Identify which cell holds the provided text, then report its [X, Y] central coordinate. 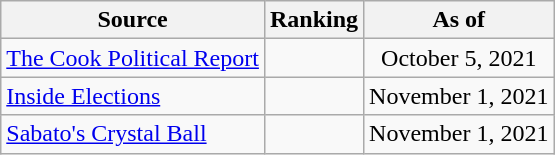
As of [459, 20]
Source [133, 20]
Ranking [314, 20]
The Cook Political Report [133, 58]
October 5, 2021 [459, 58]
Inside Elections [133, 96]
Sabato's Crystal Ball [133, 134]
